Output the (X, Y) coordinate of the center of the cell containing the given text.  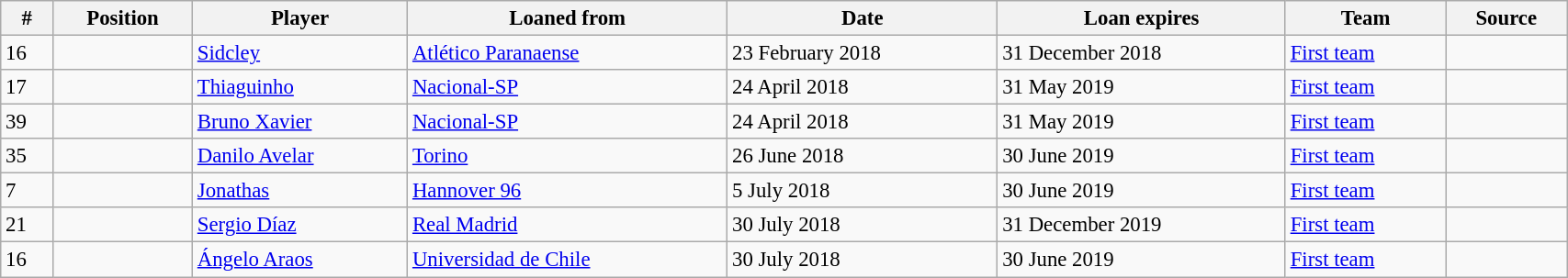
Date (863, 18)
26 June 2018 (863, 156)
Atlético Paranaense (568, 53)
Hannover 96 (568, 191)
Bruno Xavier (299, 122)
Loan expires (1142, 18)
Sergio Díaz (299, 225)
Player (299, 18)
17 (28, 87)
23 February 2018 (863, 53)
Loaned from (568, 18)
5 July 2018 (863, 191)
Danilo Avelar (299, 156)
39 (28, 122)
31 December 2018 (1142, 53)
Position (123, 18)
7 (28, 191)
Sidcley (299, 53)
Universidad de Chile (568, 260)
# (28, 18)
35 (28, 156)
Torino (568, 156)
Jonathas (299, 191)
Ángelo Araos (299, 260)
Source (1506, 18)
31 December 2019 (1142, 225)
21 (28, 225)
Team (1365, 18)
Thiaguinho (299, 87)
Real Madrid (568, 225)
